Return the (X, Y) coordinate for the center point of the cell that contains the specified text.  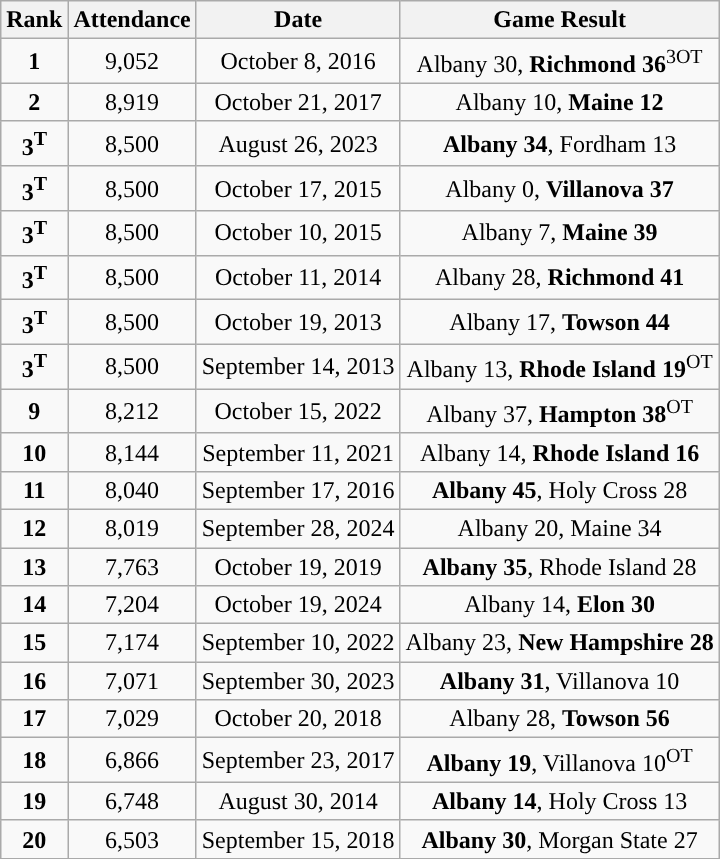
Albany 35, Rhode Island 28 (560, 567)
Albany 14, Rhode Island 16 (560, 452)
October 15, 2022 (298, 412)
8,919 (132, 102)
Albany 19, Villanova 10OT (560, 760)
7,763 (132, 567)
October 10, 2015 (298, 234)
October 19, 2019 (298, 567)
2 (34, 102)
Albany 17, Towson 44 (560, 322)
Albany 28, Towson 56 (560, 719)
August 30, 2014 (298, 801)
Game Result (560, 20)
September 17, 2016 (298, 490)
October 19, 2013 (298, 322)
8,019 (132, 528)
11 (34, 490)
9,052 (132, 62)
6,748 (132, 801)
15 (34, 643)
Attendance (132, 20)
Albany 14, Holy Cross 13 (560, 801)
14 (34, 605)
October 17, 2015 (298, 188)
Albany 13, Rhode Island 19OT (560, 366)
19 (34, 801)
Albany 28, Richmond 41 (560, 278)
Albany 14, Elon 30 (560, 605)
16 (34, 681)
Albany 30, Morgan State 27 (560, 839)
Albany 7, Maine 39 (560, 234)
Albany 37, Hampton 38OT (560, 412)
7,029 (132, 719)
October 11, 2014 (298, 278)
20 (34, 839)
8,212 (132, 412)
October 19, 2024 (298, 605)
7,204 (132, 605)
6,503 (132, 839)
Albany 23, New Hampshire 28 (560, 643)
Albany 10, Maine 12 (560, 102)
Albany 34, Fordham 13 (560, 144)
1 (34, 62)
Albany 0, Villanova 37 (560, 188)
7,071 (132, 681)
August 26, 2023 (298, 144)
12 (34, 528)
September 23, 2017 (298, 760)
6,866 (132, 760)
September 11, 2021 (298, 452)
September 10, 2022 (298, 643)
9 (34, 412)
Albany 45, Holy Cross 28 (560, 490)
8,040 (132, 490)
Albany 31, Villanova 10 (560, 681)
Albany 20, Maine 34 (560, 528)
8,144 (132, 452)
October 21, 2017 (298, 102)
13 (34, 567)
Albany 30, Richmond 363OT (560, 62)
Rank (34, 20)
October 20, 2018 (298, 719)
September 14, 2013 (298, 366)
17 (34, 719)
September 30, 2023 (298, 681)
September 28, 2024 (298, 528)
10 (34, 452)
October 8, 2016 (298, 62)
Date (298, 20)
7,174 (132, 643)
18 (34, 760)
September 15, 2018 (298, 839)
